Identify which cell holds the provided text, then report its (X, Y) central coordinate. 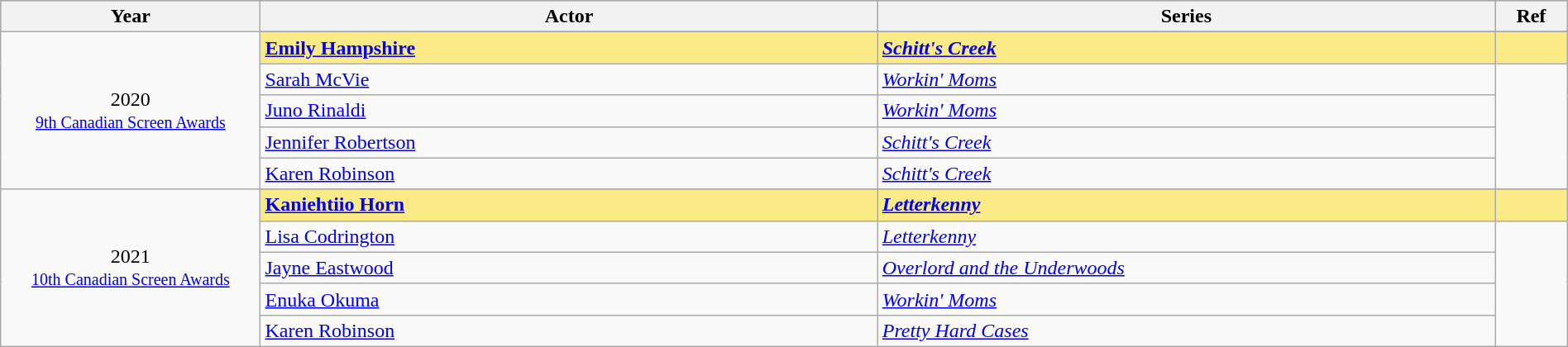
Actor (569, 17)
Lisa Codrington (569, 236)
Juno Rinaldi (569, 111)
Emily Hampshire (569, 48)
2021 10th Canadian Screen Awards (131, 268)
Jayne Eastwood (569, 268)
Year (131, 17)
Jennifer Robertson (569, 142)
2020 9th Canadian Screen Awards (131, 111)
Sarah McVie (569, 79)
Kaniehtiio Horn (569, 205)
Ref (1532, 17)
Overlord and the Underwoods (1186, 268)
Enuka Okuma (569, 299)
Pretty Hard Cases (1186, 330)
Series (1186, 17)
